Search for the cell housing the specified text and yield its [X, Y] center coordinate. 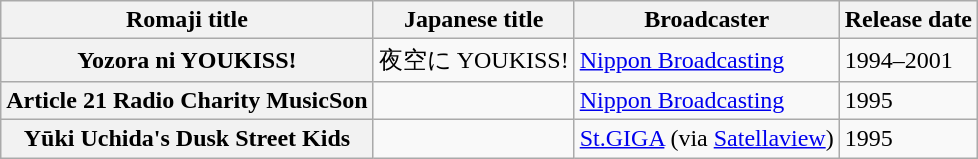
Yozora ni YOUKISS! [187, 60]
1994–2001 [908, 60]
Romaji title [187, 20]
Japanese title [474, 20]
Broadcaster [706, 20]
St.GIGA (via Satellaview) [706, 138]
夜空に YOUKISS! [474, 60]
Article 21 Radio Charity MusicSon [187, 100]
Yūki Uchida's Dusk Street Kids [187, 138]
Release date [908, 20]
